Find where the given text appears and provide that cell's center as [X, Y] coordinate. 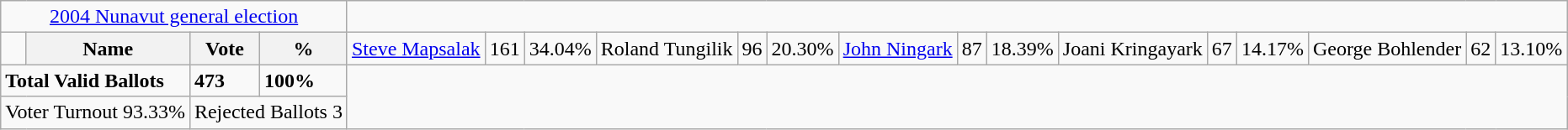
Total Valid Ballots [96, 81]
67 [1222, 49]
% [304, 49]
473 [224, 81]
2004 Nunavut general election [174, 17]
Rejected Ballots 3 [268, 112]
Name [108, 49]
Steve Mapsalak [416, 49]
13.10% [1532, 49]
Vote [224, 49]
62 [1481, 49]
14.17% [1273, 49]
161 [505, 49]
Voter Turnout 93.33% [96, 112]
20.30% [803, 49]
100% [304, 81]
96 [752, 49]
Joani Kringayark [1133, 49]
18.39% [1022, 49]
John Ningark [897, 49]
George Bohlender [1387, 49]
34.04% [561, 49]
Roland Tungilik [667, 49]
87 [971, 49]
